Provide the (x, y) coordinate of the cell's center where the given text is located.  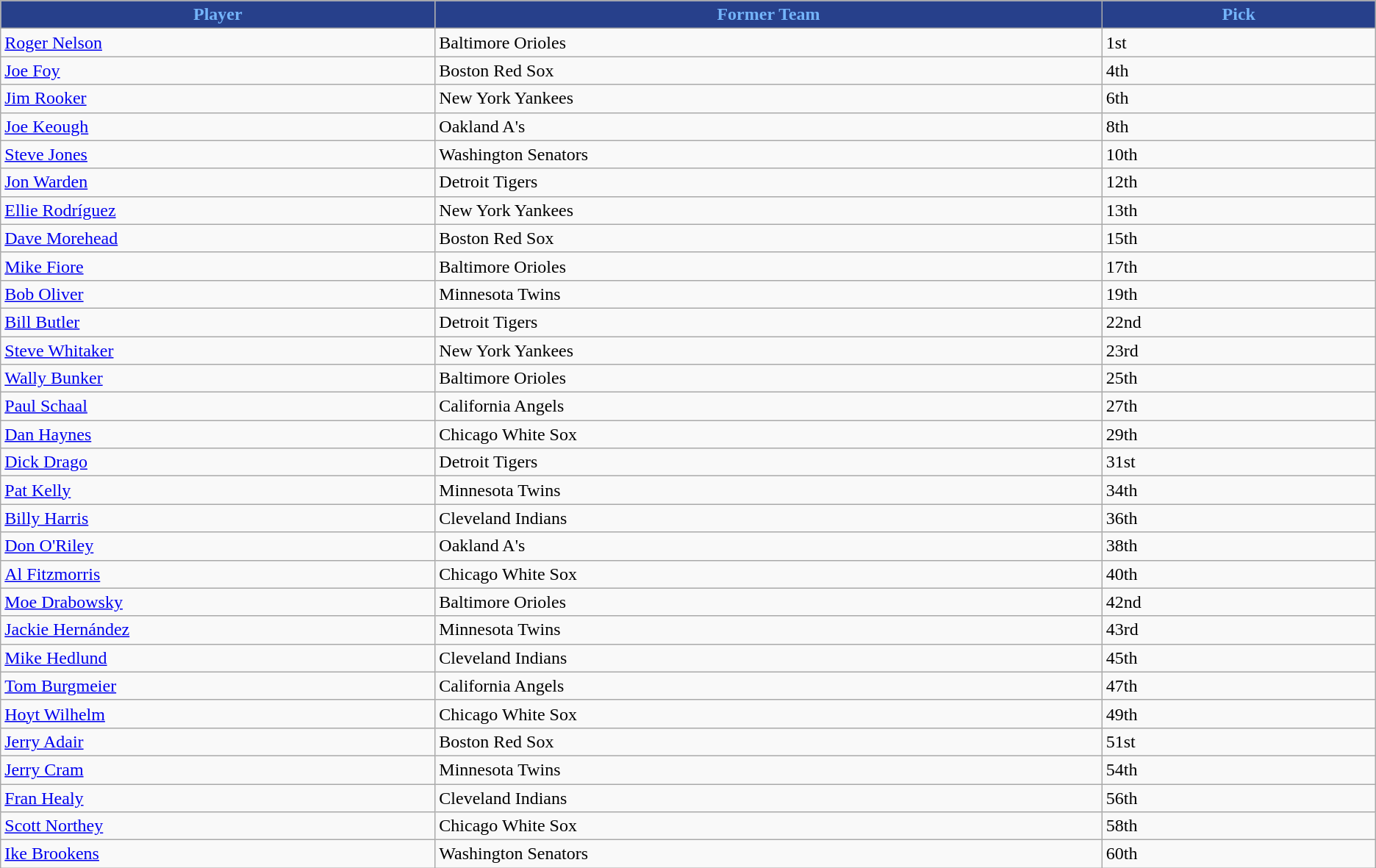
Jerry Adair (218, 742)
Ike Brookens (218, 854)
Jim Rooker (218, 98)
Jerry Cram (218, 770)
Joe Keough (218, 126)
Steve Whitaker (218, 351)
34th (1239, 490)
60th (1239, 854)
Paul Schaal (218, 406)
Don O'Riley (218, 546)
19th (1239, 294)
Mike Hedlund (218, 658)
8th (1239, 126)
10th (1239, 154)
Pick (1239, 15)
15th (1239, 238)
Scott Northey (218, 826)
25th (1239, 379)
Pat Kelly (218, 490)
Bill Butler (218, 322)
Wally Bunker (218, 379)
43rd (1239, 630)
27th (1239, 406)
13th (1239, 210)
Roger Nelson (218, 43)
23rd (1239, 351)
6th (1239, 98)
22nd (1239, 322)
Moe Drabowsky (218, 602)
Ellie Rodríguez (218, 210)
40th (1239, 574)
Steve Jones (218, 154)
Player (218, 15)
Al Fitzmorris (218, 574)
36th (1239, 518)
Dave Morehead (218, 238)
Fran Healy (218, 797)
Mike Fiore (218, 266)
31st (1239, 462)
49th (1239, 714)
Tom Burgmeier (218, 686)
Jackie Hernández (218, 630)
Hoyt Wilhelm (218, 714)
38th (1239, 546)
Dick Drago (218, 462)
Jon Warden (218, 182)
Former Team (769, 15)
1st (1239, 43)
47th (1239, 686)
17th (1239, 266)
Joe Foy (218, 71)
56th (1239, 797)
12th (1239, 182)
Dan Haynes (218, 434)
4th (1239, 71)
58th (1239, 826)
54th (1239, 770)
29th (1239, 434)
42nd (1239, 602)
Bob Oliver (218, 294)
Billy Harris (218, 518)
51st (1239, 742)
45th (1239, 658)
